Provide the (X, Y) coordinate of the cell's center where the given text is located.  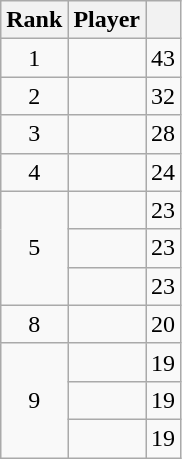
5 (34, 248)
Rank (34, 20)
32 (164, 96)
20 (164, 324)
2 (34, 96)
8 (34, 324)
24 (164, 172)
43 (164, 58)
4 (34, 172)
Player (107, 20)
3 (34, 134)
1 (34, 58)
28 (164, 134)
9 (34, 400)
